Detect which cell encompasses the target text, then output its (X, Y) center coordinate. 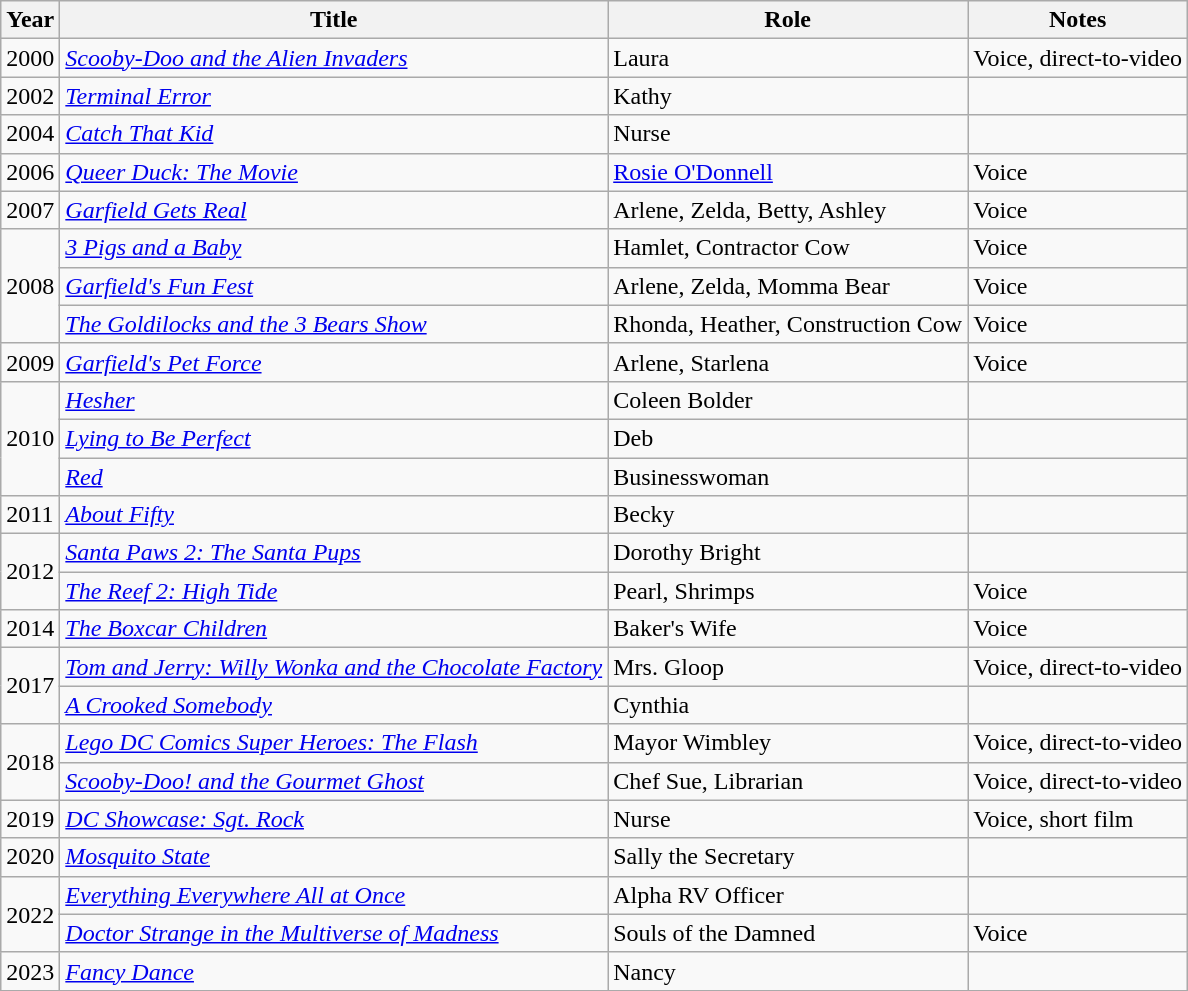
Doctor Strange in the Multiverse of Madness (334, 933)
Fancy Dance (334, 971)
Coleen Bolder (788, 400)
Baker's Wife (788, 629)
Garfield Gets Real (334, 210)
Sally the Secretary (788, 857)
The Reef 2: High Tide (334, 591)
2006 (30, 172)
2007 (30, 210)
Scooby-Doo! and the Gourmet Ghost (334, 781)
2009 (30, 362)
Everything Everywhere All at Once (334, 895)
Garfield's Fun Fest (334, 286)
Queer Duck: The Movie (334, 172)
Businesswoman (788, 477)
Souls of the Damned (788, 933)
Rosie O'Donnell (788, 172)
Hamlet, Contractor Cow (788, 248)
Title (334, 20)
2014 (30, 629)
Rhonda, Heather, Construction Cow (788, 324)
Arlene, Zelda, Betty, Ashley (788, 210)
2020 (30, 857)
Red (334, 477)
2019 (30, 819)
Notes (1078, 20)
About Fifty (334, 515)
Hesher (334, 400)
Kathy (788, 96)
Becky (788, 515)
Lego DC Comics Super Heroes: The Flash (334, 743)
Arlene, Zelda, Momma Bear (788, 286)
Cynthia (788, 705)
The Goldilocks and the 3 Bears Show (334, 324)
Mosquito State (334, 857)
Lying to Be Perfect (334, 438)
Role (788, 20)
2012 (30, 572)
Pearl, Shrimps (788, 591)
Tom and Jerry: Willy Wonka and the Chocolate Factory (334, 667)
Terminal Error (334, 96)
Dorothy Bright (788, 553)
Arlene, Starlena (788, 362)
Mrs. Gloop (788, 667)
Scooby-Doo and the Alien Invaders (334, 58)
2002 (30, 96)
Chef Sue, Librarian (788, 781)
The Boxcar Children (334, 629)
2017 (30, 686)
Year (30, 20)
2010 (30, 438)
3 Pigs and a Baby (334, 248)
2011 (30, 515)
Deb (788, 438)
Garfield's Pet Force (334, 362)
2018 (30, 762)
Voice, short film (1078, 819)
2023 (30, 971)
2022 (30, 914)
2004 (30, 134)
Catch That Kid (334, 134)
2000 (30, 58)
A Crooked Somebody (334, 705)
2008 (30, 286)
Laura (788, 58)
Nancy (788, 971)
Alpha RV Officer (788, 895)
Mayor Wimbley (788, 743)
DC Showcase: Sgt. Rock (334, 819)
Santa Paws 2: The Santa Pups (334, 553)
